From the cell containing the given text, extract its center point as (x, y) coordinate. 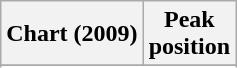
Peak position (189, 34)
Chart (2009) (72, 34)
